From the cell containing the given text, extract its center point as [X, Y] coordinate. 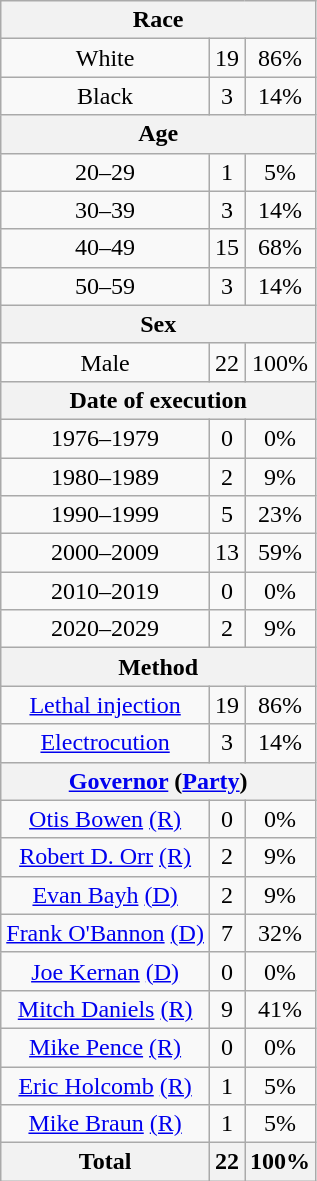
Lethal injection [106, 705]
Mike Braun (R) [106, 1124]
Joe Kernan (D) [106, 971]
Eric Holcomb (R) [106, 1085]
Age [158, 134]
32% [280, 933]
40–49 [106, 248]
Method [158, 667]
Mike Pence (R) [106, 1047]
1980–1989 [106, 477]
1976–1979 [106, 438]
68% [280, 248]
1990–1999 [106, 515]
23% [280, 515]
Race [158, 20]
7 [226, 933]
Sex [158, 324]
Robert D. Orr (R) [106, 857]
2020–2029 [106, 629]
Electrocution [106, 743]
White [106, 58]
2010–2019 [106, 591]
5 [226, 515]
Date of execution [158, 400]
30–39 [106, 210]
13 [226, 553]
Mitch Daniels (R) [106, 1009]
Male [106, 362]
41% [280, 1009]
Evan Bayh (D) [106, 895]
Governor (Party) [158, 781]
20–29 [106, 172]
15 [226, 248]
59% [280, 553]
Otis Bowen (R) [106, 819]
9 [226, 1009]
Black [106, 96]
2000–2009 [106, 553]
50–59 [106, 286]
Frank O'Bannon (D) [106, 933]
Total [106, 1162]
